Output the (X, Y) coordinate of the center of the cell containing the given text.  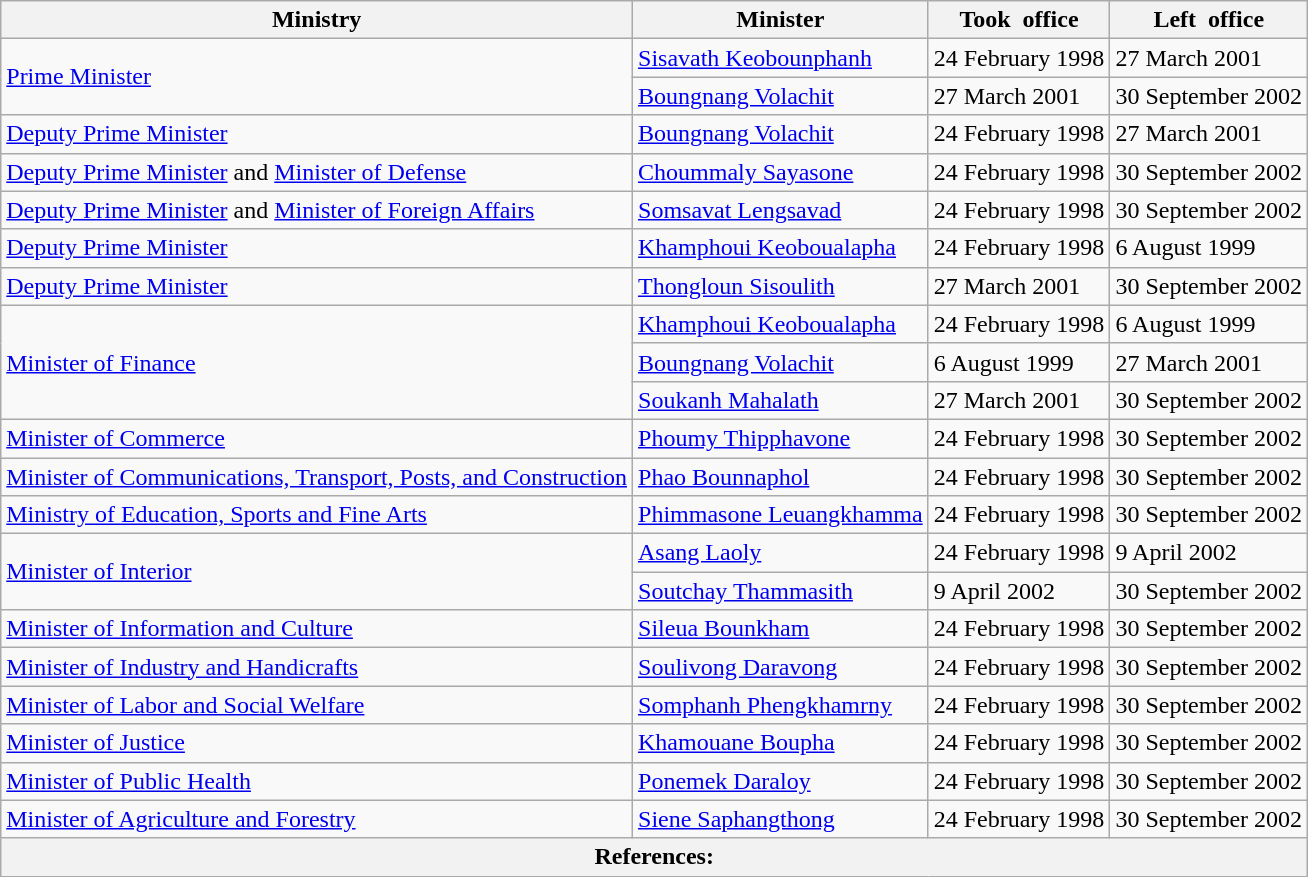
Choummaly Sayasone (781, 172)
Minister (781, 20)
Deputy Prime Minister and Minister of Defense (317, 172)
Minister of Finance (317, 362)
Ponemek Daraloy (781, 781)
Minister of Agriculture and Forestry (317, 819)
Minister of Public Health (317, 781)
Ministry (317, 20)
Minister of Industry and Handicrafts (317, 667)
Minister of Information and Culture (317, 629)
Khamouane Boupha (781, 743)
Phoumy Thipphavone (781, 438)
Soulivong Daravong (781, 667)
Minister of Commerce (317, 438)
Phao Bounnaphol (781, 477)
Took office (1019, 20)
Thongloun Sisoulith (781, 286)
Somsavat Lengsavad (781, 210)
Ministry of Education, Sports and Fine Arts (317, 515)
Somphanh Phengkhamrny (781, 705)
Minister of Labor and Social Welfare (317, 705)
Asang Laoly (781, 553)
Soukanh Mahalath (781, 400)
Left office (1209, 20)
Siene Saphangthong (781, 819)
Prime Minister (317, 77)
References: (654, 857)
Minister of Communications, Transport, Posts, and Construction (317, 477)
Phimmasone Leuangkhamma (781, 515)
Minister of Interior (317, 572)
Sileua Bounkham (781, 629)
Soutchay Thammasith (781, 591)
Minister of Justice (317, 743)
Deputy Prime Minister and Minister of Foreign Affairs (317, 210)
Sisavath Keobounphanh (781, 58)
